Pinpoint the cell where the given text exists, returning its (X, Y) midpoint coordinate. 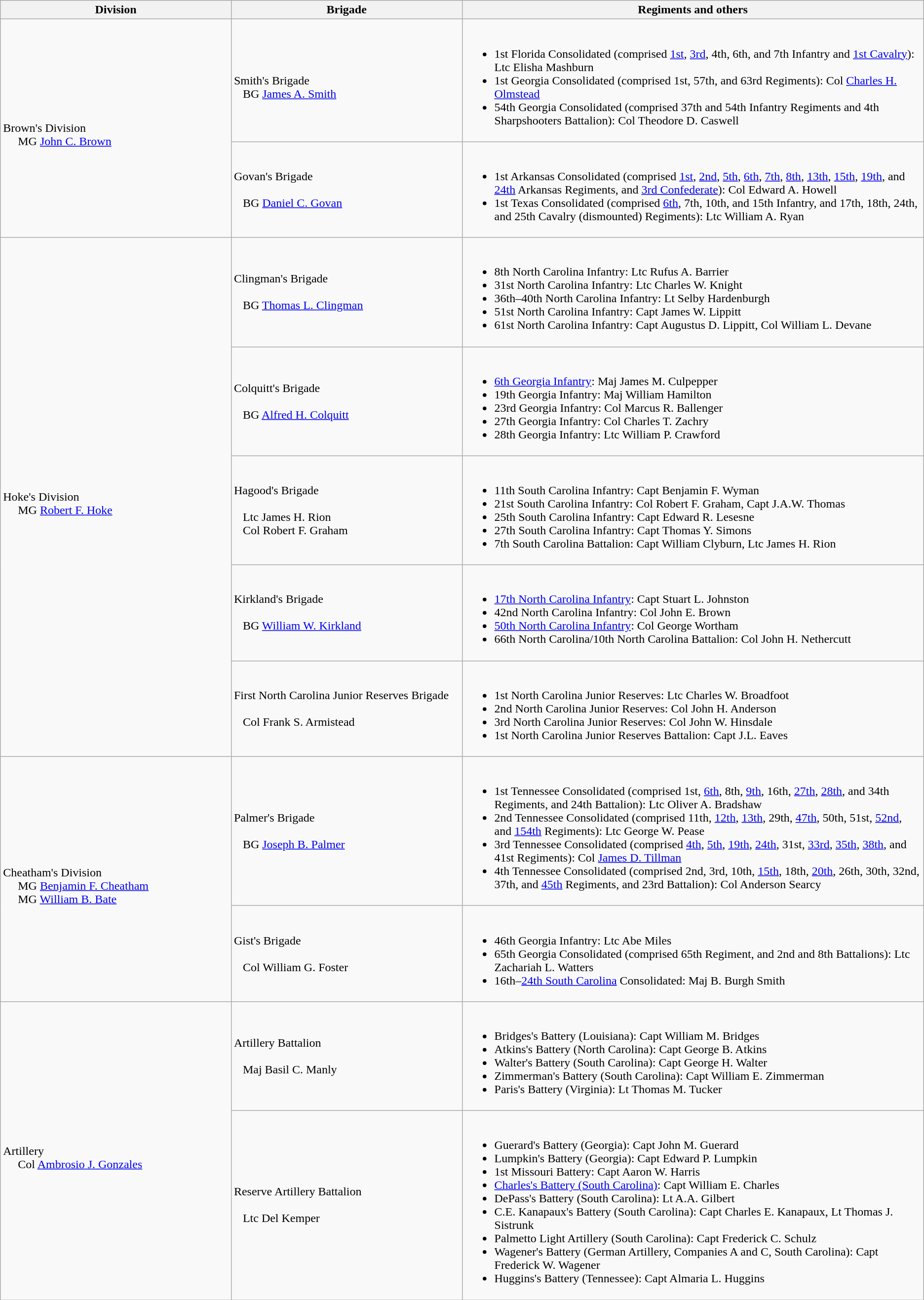
Govan's Brigade BG Daniel C. Govan (346, 190)
Cheatham's Division MG Benjamin F. Cheatham MG William B. Bate (116, 879)
Hoke's Division MG Robert F. Hoke (116, 497)
Brown's Division MG John C. Brown (116, 128)
Kirkland's Brigade BG William W. Kirkland (346, 613)
Regiments and others (693, 10)
First North Carolina Junior Reserves Brigade Col Frank S. Armistead (346, 709)
Division (116, 10)
Brigade (346, 10)
Colquitt's Brigade BG Alfred H. Colquitt (346, 401)
Artillery Col Ambrosio J. Gonzales (116, 1150)
Reserve Artillery Battalion Ltc Del Kemper (346, 1205)
Hagood's Brigade Ltc James H. Rion Col Robert F. Graham (346, 511)
Smith's Brigade BG James A. Smith (346, 80)
Artillery Battalion Maj Basil C. Manly (346, 1056)
Palmer's Brigade BG Joseph B. Palmer (346, 831)
Gist's Brigade Col William G. Foster (346, 953)
Clingman's Brigade BG Thomas L. Clingman (346, 292)
